Pinpoint the cell where the given text exists, returning its (X, Y) midpoint coordinate. 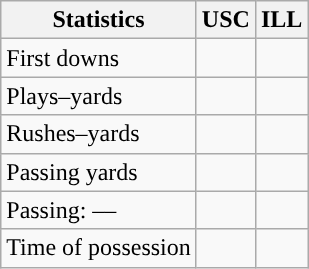
Passing: –– (99, 210)
Passing yards (99, 172)
Rushes–yards (99, 134)
USC (226, 20)
Time of possession (99, 248)
Statistics (99, 20)
Plays–yards (99, 96)
ILL (281, 20)
First downs (99, 58)
